Scan for the cell matching the given text and deliver its (X, Y) coordinate at center. 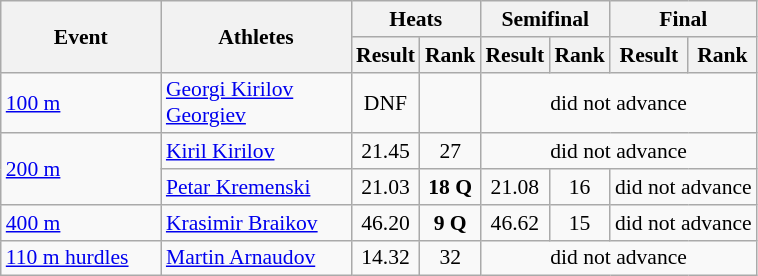
Athletes (256, 36)
Semifinal (544, 19)
Krasimir Braikov (256, 223)
18 Q (450, 187)
46.62 (514, 223)
21.03 (386, 187)
Kiril Kirilov (256, 152)
27 (450, 152)
110 m hurdles (81, 258)
Event (81, 36)
9 Q (450, 223)
16 (580, 187)
DNF (386, 102)
Final (684, 19)
Petar Kremenski (256, 187)
100 m (81, 102)
Heats (416, 19)
15 (580, 223)
46.20 (386, 223)
Georgi Kirilov Georgiev (256, 102)
21.08 (514, 187)
14.32 (386, 258)
21.45 (386, 152)
200 m (81, 170)
Martin Arnaudov (256, 258)
400 m (81, 223)
32 (450, 258)
